For the text-containing cell, return its midpoint in (X, Y) coordinate format. 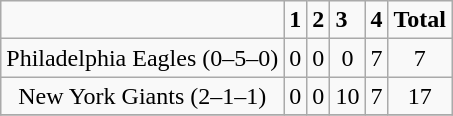
10 (348, 96)
3 (348, 20)
1 (296, 20)
New York Giants (2–1–1) (142, 96)
2 (318, 20)
17 (420, 96)
Philadelphia Eagles (0–5–0) (142, 58)
4 (376, 20)
Total (420, 20)
